Output the [x, y] coordinate of the center of the cell containing the given text.  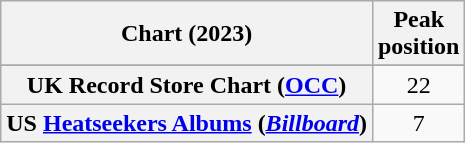
US Heatseekers Albums (Billboard) [187, 123]
22 [418, 85]
7 [418, 123]
Chart (2023) [187, 34]
UK Record Store Chart (OCC) [187, 85]
Peakposition [418, 34]
